For the text-containing cell, return its midpoint in [X, Y] coordinate format. 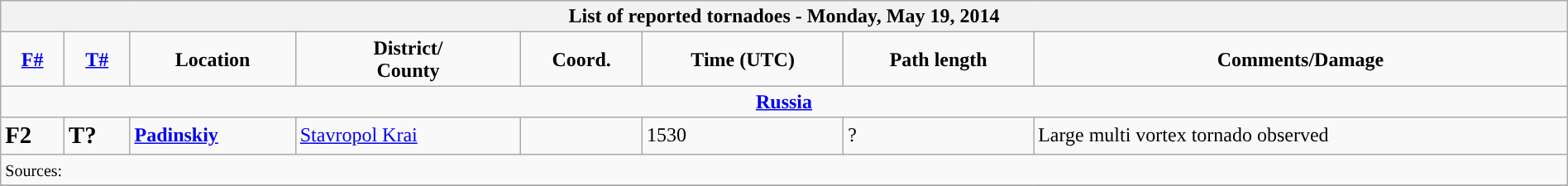
Location [213, 60]
Russia [784, 102]
Time (UTC) [743, 60]
District/County [409, 60]
Path length [939, 60]
Large multi vortex tornado observed [1301, 136]
Padinskiy [213, 136]
List of reported tornadoes - Monday, May 19, 2014 [784, 17]
? [939, 136]
T# [97, 60]
Stavropol Krai [409, 136]
F# [33, 60]
Coord. [582, 60]
1530 [743, 136]
F2 [33, 136]
T? [97, 136]
Sources: [784, 169]
Comments/Damage [1301, 60]
